Search for the cell housing the specified text and yield its [X, Y] center coordinate. 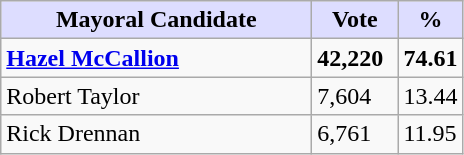
7,604 [355, 96]
Rick Drennan [156, 134]
42,220 [355, 58]
Robert Taylor [156, 96]
13.44 [430, 96]
% [430, 20]
Hazel McCallion [156, 58]
6,761 [355, 134]
Mayoral Candidate [156, 20]
11.95 [430, 134]
74.61 [430, 58]
Vote [355, 20]
